Search for the cell housing the specified text and yield its (X, Y) center coordinate. 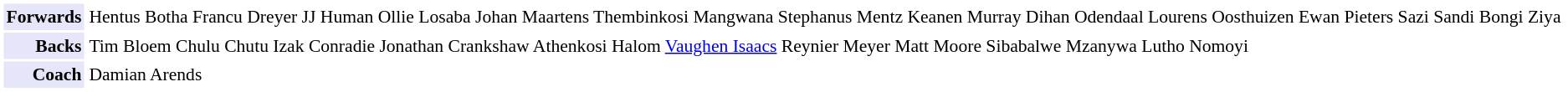
Tim Bloem Chulu Chutu Izak Conradie Jonathan Crankshaw Athenkosi Halom Vaughen Isaacs Reynier Meyer Matt Moore Sibabalwe Mzanywa Lutho Nomoyi (825, 46)
Coach (44, 75)
Damian Arends (825, 75)
Forwards (44, 17)
Backs (44, 46)
